Detect which cell encompasses the target text, then output its [X, Y] center coordinate. 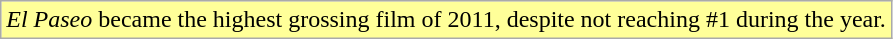
El Paseo became the highest grossing film of 2011, despite not reaching #1 during the year. [446, 20]
